Pinpoint the cell where the given text exists, returning its (x, y) midpoint coordinate. 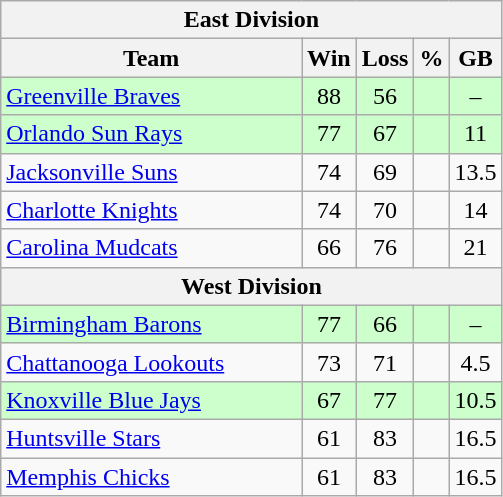
Knoxville Blue Jays (152, 400)
4.5 (476, 362)
Team (152, 58)
11 (476, 134)
Huntsville Stars (152, 438)
Greenville Braves (152, 96)
Charlotte Knights (152, 210)
14 (476, 210)
Win (330, 58)
Orlando Sun Rays (152, 134)
Memphis Chicks (152, 477)
Carolina Mudcats (152, 248)
Jacksonville Suns (152, 172)
Loss (385, 58)
21 (476, 248)
East Division (252, 20)
Birmingham Barons (152, 324)
69 (385, 172)
71 (385, 362)
73 (330, 362)
13.5 (476, 172)
76 (385, 248)
West Division (252, 286)
Chattanooga Lookouts (152, 362)
GB (476, 58)
56 (385, 96)
88 (330, 96)
10.5 (476, 400)
70 (385, 210)
% (432, 58)
